Search for the cell housing the specified text and yield its [X, Y] center coordinate. 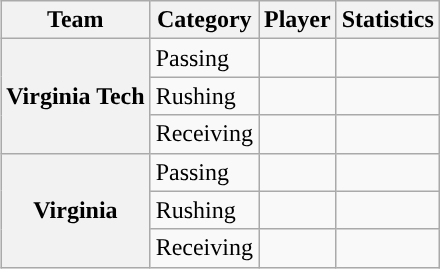
Team [76, 20]
Virginia Tech [76, 96]
Player [297, 20]
Category [204, 20]
Statistics [388, 20]
Virginia [76, 210]
